Capture the cell that displays the provided text and extract its (x, y) central coordinate. 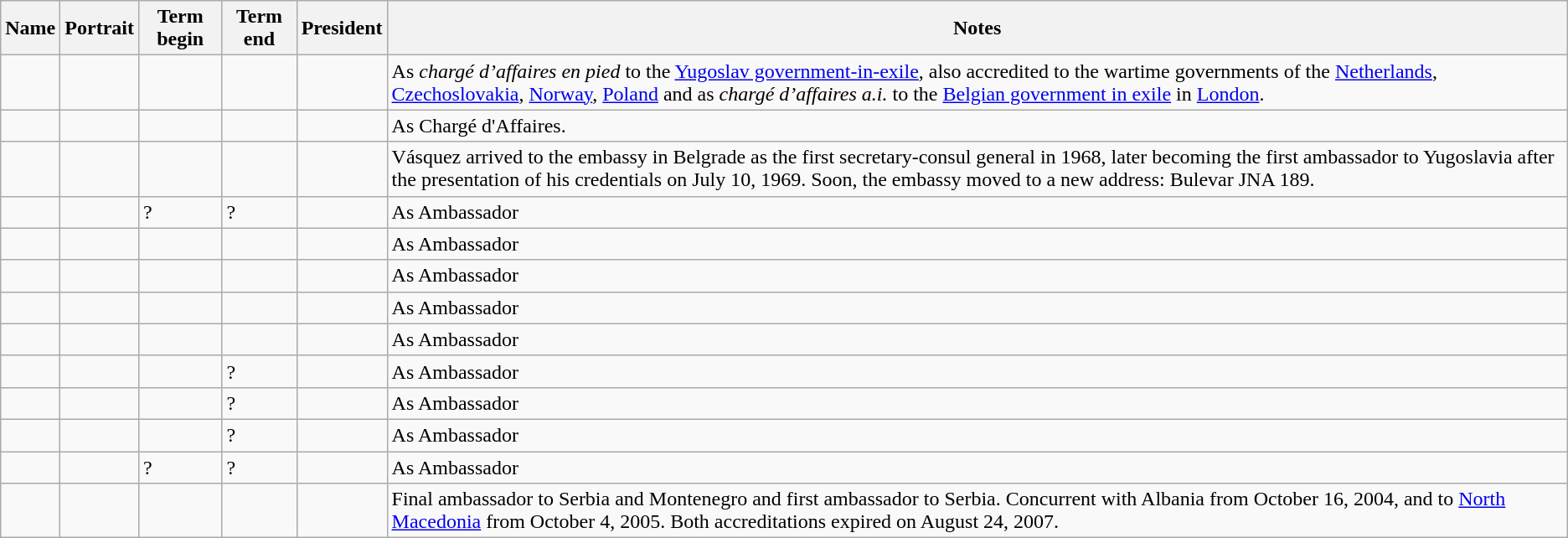
Notes (977, 28)
President (342, 28)
Portrait (100, 28)
Term begin (179, 28)
Name (30, 28)
As Chargé d'Affaires. (977, 126)
Term end (260, 28)
